For the text-containing cell, return its midpoint in [X, Y] coordinate format. 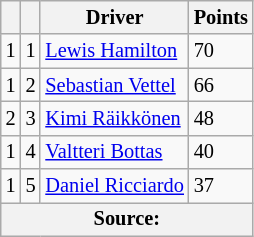
Sebastian Vettel [114, 85]
Driver [114, 17]
66 [221, 85]
Kimi Räikkönen [114, 118]
37 [221, 186]
Daniel Ricciardo [114, 186]
70 [221, 51]
4 [31, 152]
Source: [127, 219]
Lewis Hamilton [114, 51]
48 [221, 118]
Valtteri Bottas [114, 152]
3 [31, 118]
40 [221, 152]
5 [31, 186]
Points [221, 17]
